Output the [x, y] coordinate of the center of the cell containing the given text.  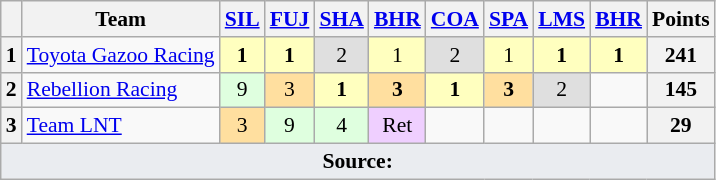
29 [681, 126]
Team [121, 19]
SIL [242, 19]
SHA [342, 19]
Source: [358, 162]
Team LNT [121, 126]
FUJ [290, 19]
SPA [508, 19]
Rebellion Racing [121, 90]
Toyota Gazoo Racing [121, 55]
4 [342, 126]
Points [681, 19]
LMS [562, 19]
COA [455, 19]
Ret [398, 126]
241 [681, 55]
145 [681, 90]
